Capture the cell that displays the provided text and extract its (X, Y) central coordinate. 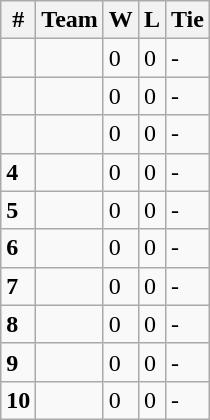
# (18, 20)
4 (18, 172)
Tie (187, 20)
6 (18, 248)
W (120, 20)
9 (18, 362)
7 (18, 286)
Team (70, 20)
8 (18, 324)
L (152, 20)
10 (18, 400)
5 (18, 210)
